Find where the given text appears and provide that cell's center as [x, y] coordinate. 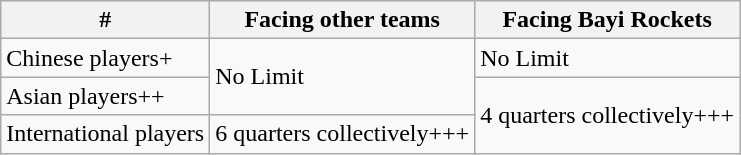
International players [106, 134]
6 quarters collectively+++ [342, 134]
Facing other teams [342, 20]
# [106, 20]
Asian players++ [106, 96]
Chinese players+ [106, 58]
4 quarters collectively+++ [608, 115]
Facing Bayi Rockets [608, 20]
